Determine the [x, y] coordinate at the center of the cell enclosing the given text.  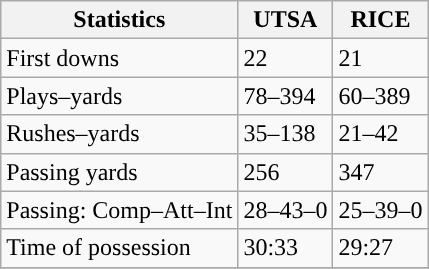
25–39–0 [380, 210]
First downs [120, 58]
Passing: Comp–Att–Int [120, 210]
Rushes–yards [120, 134]
60–389 [380, 96]
RICE [380, 20]
347 [380, 172]
35–138 [286, 134]
22 [286, 58]
21 [380, 58]
Plays–yards [120, 96]
30:33 [286, 248]
28–43–0 [286, 210]
Statistics [120, 20]
Time of possession [120, 248]
29:27 [380, 248]
256 [286, 172]
Passing yards [120, 172]
UTSA [286, 20]
21–42 [380, 134]
78–394 [286, 96]
